Determine the [x, y] coordinate at the center of the cell enclosing the given text.  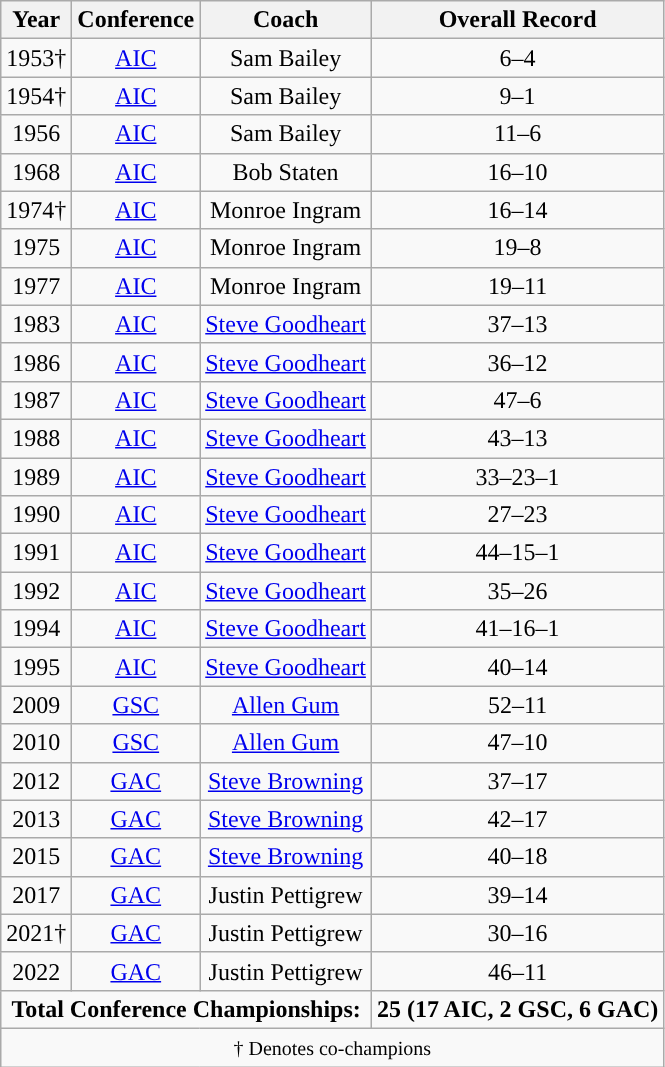
2022 [36, 971]
40–18 [517, 857]
2021† [36, 933]
40–14 [517, 667]
1988 [36, 438]
1986 [36, 362]
Overall Record [517, 20]
2009 [36, 705]
43–13 [517, 438]
19–11 [517, 286]
1974† [36, 210]
2012 [36, 781]
† Denotes co-champions [332, 1047]
35–26 [517, 591]
16–14 [517, 210]
Total Conference Championships: [186, 1009]
37–13 [517, 324]
27–23 [517, 515]
25 (17 AIC, 2 GSC, 6 GAC) [517, 1009]
44–15–1 [517, 553]
2013 [36, 819]
1956 [36, 134]
2010 [36, 743]
1968 [36, 172]
6–4 [517, 58]
1990 [36, 515]
36–12 [517, 362]
47–10 [517, 743]
1995 [36, 667]
19–8 [517, 248]
1953† [36, 58]
Conference [136, 20]
39–14 [517, 895]
16–10 [517, 172]
1987 [36, 400]
11–6 [517, 134]
52–11 [517, 705]
1983 [36, 324]
46–11 [517, 971]
33–23–1 [517, 477]
1954† [36, 96]
9–1 [517, 96]
2017 [36, 895]
Coach [286, 20]
1975 [36, 248]
1994 [36, 629]
2015 [36, 857]
1991 [36, 553]
Year [36, 20]
1989 [36, 477]
42–17 [517, 819]
Bob Staten [286, 172]
30–16 [517, 933]
41–16–1 [517, 629]
47–6 [517, 400]
1992 [36, 591]
1977 [36, 286]
37–17 [517, 781]
